Identify which cell holds the provided text, then report its (x, y) central coordinate. 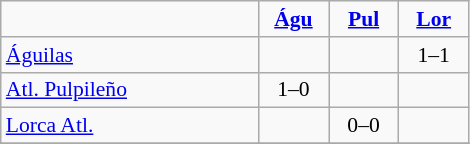
1–0 (293, 90)
Pul (363, 19)
Águilas (130, 55)
1–1 (434, 55)
Lorca Atl. (130, 126)
0–0 (363, 126)
Lor (434, 19)
Águ (293, 19)
Atl. Pulpileño (130, 90)
